Determine the [x, y] coordinate at the center of the cell enclosing the given text.  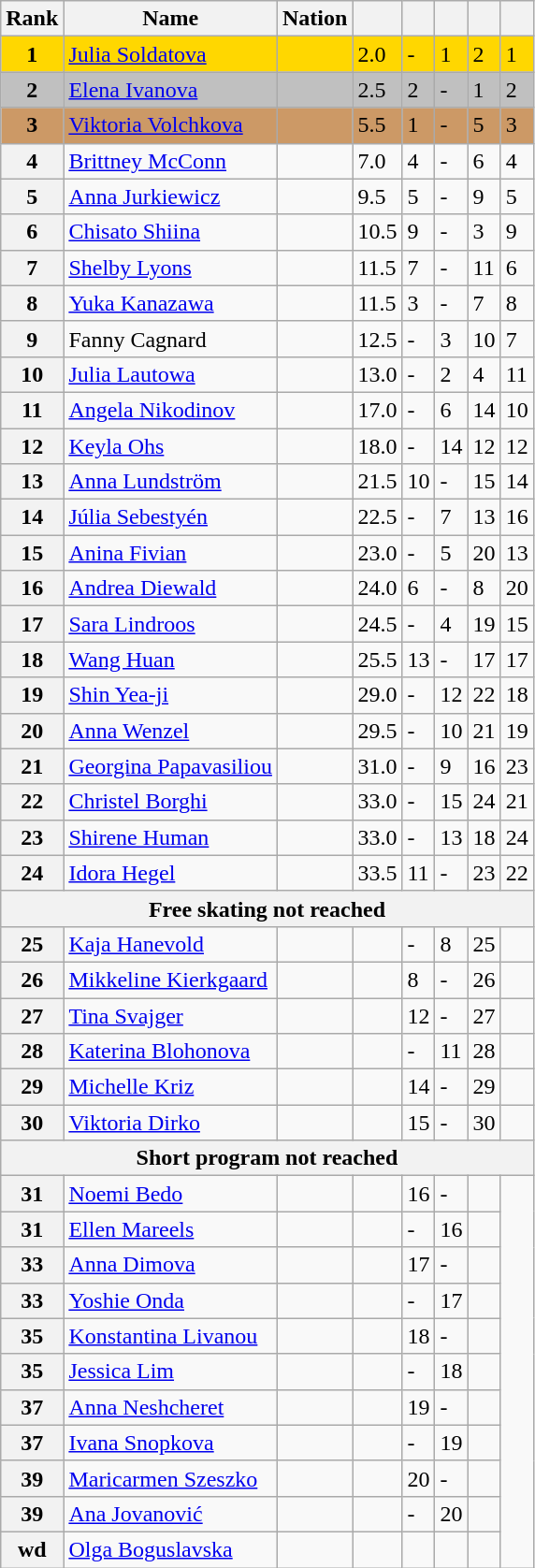
Chisato Shiina [170, 232]
Name [170, 19]
Maricarmen Szeszko [170, 1478]
Brittney McConn [170, 161]
Free skating not reached [267, 908]
Andrea Diewald [170, 588]
wd [32, 1549]
Julia Soldatova [170, 54]
2.0 [378, 54]
33.5 [378, 873]
29.5 [378, 731]
Viktoria Dirko [170, 1123]
Olga Boguslavska [170, 1549]
Idora Hegel [170, 873]
Tina Svajger [170, 1015]
Wang Huan [170, 660]
Rank [32, 19]
Anna Jurkiewicz [170, 196]
Fanny Cagnard [170, 339]
Elena Ivanova [170, 90]
12.5 [378, 339]
Yuka Kanazawa [170, 303]
2.5 [378, 90]
31.0 [378, 766]
Shirene Human [170, 837]
Anna Neshcheret [170, 1407]
Christel Borghi [170, 802]
10.5 [378, 232]
Yoshie Onda [170, 1300]
Kaja Hanevold [170, 944]
22.5 [378, 517]
Noemi Bedo [170, 1194]
Katerina Blohonova [170, 1052]
29.0 [378, 695]
21.5 [378, 482]
Sara Lindroos [170, 624]
Michelle Kriz [170, 1087]
Anna Wenzel [170, 731]
7.0 [378, 161]
Shin Yea-ji [170, 695]
Mikkeline Kierkgaard [170, 980]
Ana Jovanović [170, 1514]
Angela Nikodinov [170, 410]
25.5 [378, 660]
Shelby Lyons [170, 268]
Viktoria Volchkova [170, 125]
Jessica Lim [170, 1372]
9.5 [378, 196]
Georgina Papavasiliou [170, 766]
5.5 [378, 125]
24.0 [378, 588]
Anina Fivian [170, 553]
Konstantina Livanou [170, 1336]
23.0 [378, 553]
Keyla Ohs [170, 446]
13.0 [378, 374]
Ivana Snopkova [170, 1443]
18.0 [378, 446]
Short program not reached [267, 1158]
Ellen Mareels [170, 1229]
Júlia Sebestyén [170, 517]
Nation [314, 19]
Anna Lundström [170, 482]
24.5 [378, 624]
17.0 [378, 410]
Julia Lautowa [170, 374]
Anna Dimova [170, 1265]
